Locate the cell with the specified text and output its (x, y) center coordinate. 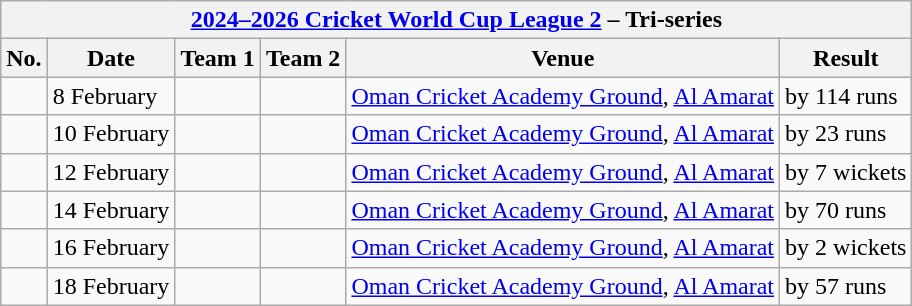
Team 1 (218, 58)
18 February (111, 286)
by 57 runs (846, 286)
8 February (111, 96)
No. (24, 58)
2024–2026 Cricket World Cup League 2 – Tri-series (456, 20)
14 February (111, 210)
Team 2 (303, 58)
Result (846, 58)
10 February (111, 134)
by 7 wickets (846, 172)
by 70 runs (846, 210)
Venue (563, 58)
by 23 runs (846, 134)
by 114 runs (846, 96)
16 February (111, 248)
by 2 wickets (846, 248)
12 February (111, 172)
Date (111, 58)
